Scan for the cell matching the given text and deliver its [x, y] coordinate at center. 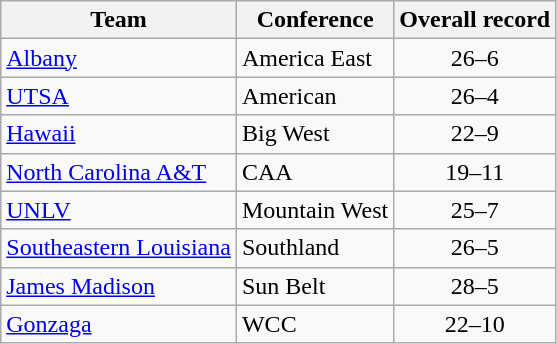
WCC [314, 324]
19–11 [475, 172]
22–10 [475, 324]
Southland [314, 248]
Sun Belt [314, 286]
UTSA [119, 96]
26–6 [475, 58]
Team [119, 20]
Albany [119, 58]
22–9 [475, 134]
Mountain West [314, 210]
North Carolina A&T [119, 172]
25–7 [475, 210]
Gonzaga [119, 324]
Southeastern Louisiana [119, 248]
Conference [314, 20]
Overall record [475, 20]
Big West [314, 134]
26–4 [475, 96]
26–5 [475, 248]
America East [314, 58]
Hawaii [119, 134]
James Madison [119, 286]
American [314, 96]
UNLV [119, 210]
28–5 [475, 286]
CAA [314, 172]
